Scan for the cell matching the given text and deliver its [x, y] coordinate at center. 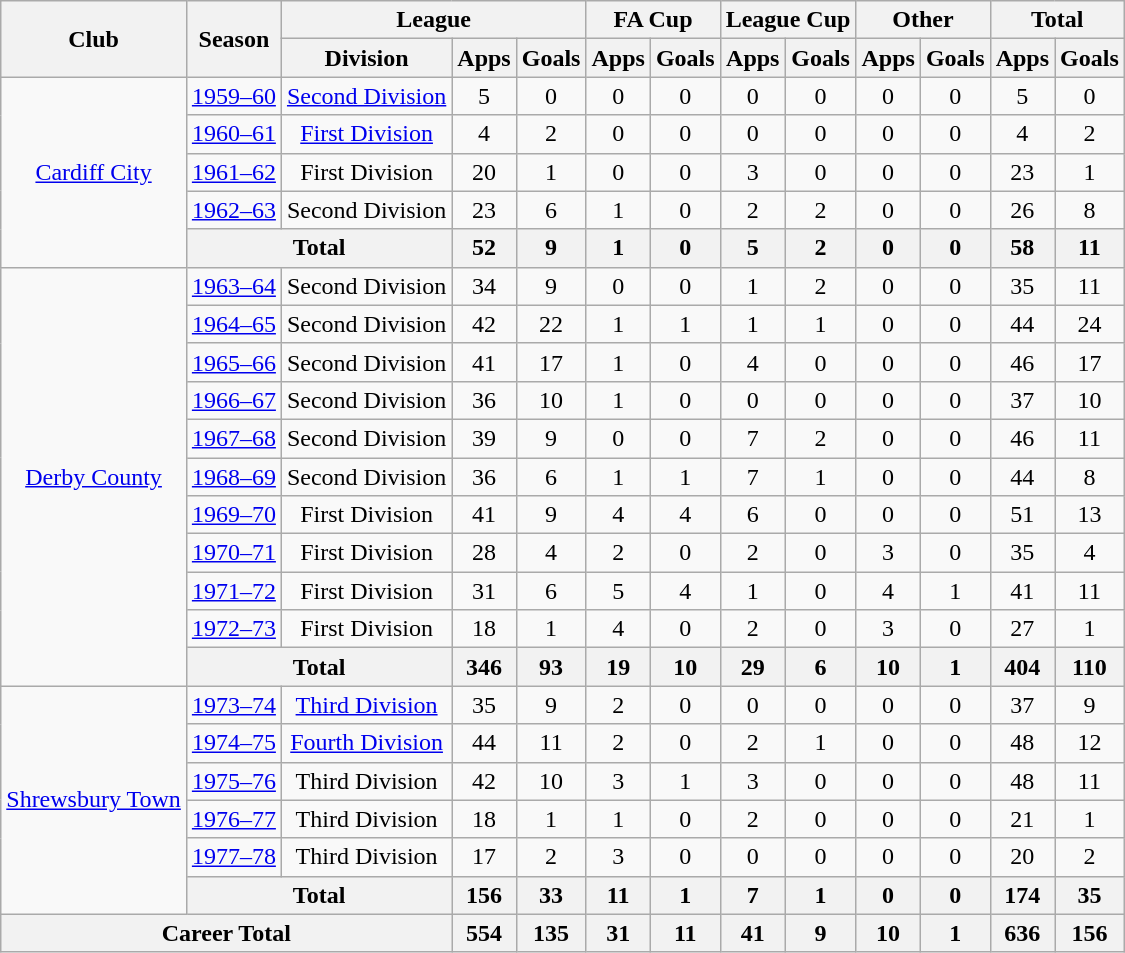
1965–66 [234, 362]
28 [484, 553]
33 [551, 895]
Club [94, 39]
Fourth Division [366, 743]
13 [1090, 515]
1968–69 [234, 477]
1975–76 [234, 781]
1966–67 [234, 400]
1972–73 [234, 629]
19 [618, 667]
21 [1022, 819]
1964–65 [234, 324]
Shrewsbury Town [94, 800]
22 [551, 324]
1976–77 [234, 819]
1969–70 [234, 515]
12 [1090, 743]
1967–68 [234, 438]
1977–78 [234, 857]
1960–61 [234, 134]
554 [484, 933]
Career Total [226, 933]
League [434, 20]
League Cup [788, 20]
1959–60 [234, 96]
135 [551, 933]
52 [484, 248]
110 [1090, 667]
Derby County [94, 476]
Cardiff City [94, 172]
FA Cup [653, 20]
27 [1022, 629]
174 [1022, 895]
Other [923, 20]
1970–71 [234, 553]
26 [1022, 210]
51 [1022, 515]
1961–62 [234, 172]
Season [234, 39]
1971–72 [234, 591]
39 [484, 438]
1962–63 [234, 210]
58 [1022, 248]
1973–74 [234, 705]
Division [366, 58]
1974–75 [234, 743]
24 [1090, 324]
1963–64 [234, 286]
346 [484, 667]
404 [1022, 667]
29 [752, 667]
34 [484, 286]
93 [551, 667]
636 [1022, 933]
